Capture the cell that displays the provided text and extract its (x, y) central coordinate. 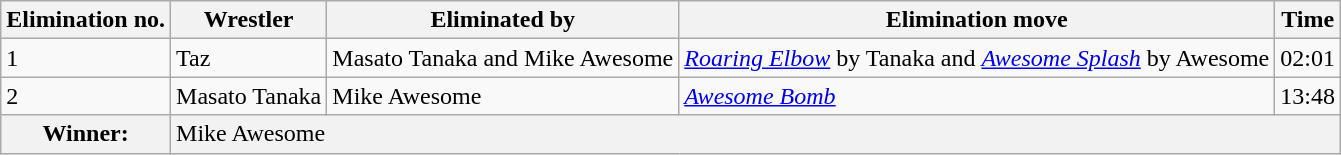
Time (1308, 20)
Masato Tanaka (249, 96)
13:48 (1308, 96)
Wrestler (249, 20)
1 (86, 58)
Elimination move (977, 20)
Elimination no. (86, 20)
Roaring Elbow by Tanaka and Awesome Splash by Awesome (977, 58)
Awesome Bomb (977, 96)
02:01 (1308, 58)
Taz (249, 58)
Masato Tanaka and Mike Awesome (503, 58)
2 (86, 96)
Eliminated by (503, 20)
Winner: (86, 134)
